Provide the [x, y] coordinate of the cell's center where the given text is located.  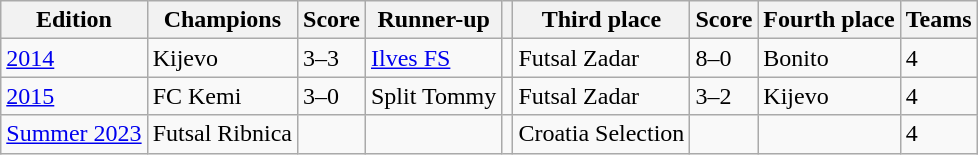
Ilves FS [433, 58]
8–0 [724, 58]
Croatia Selection [602, 134]
Third place [602, 20]
Summer 2023 [74, 134]
Futsal Ribnica [222, 134]
Bonito [829, 58]
Fourth place [829, 20]
2014 [74, 58]
Champions [222, 20]
FC Kemi [222, 96]
Runner-up [433, 20]
2015 [74, 96]
Edition [74, 20]
3–3 [332, 58]
3–2 [724, 96]
Teams [938, 20]
3–0 [332, 96]
Split Tommy [433, 96]
